Extract the [x, y] coordinate from the center of the cell holding the provided text.  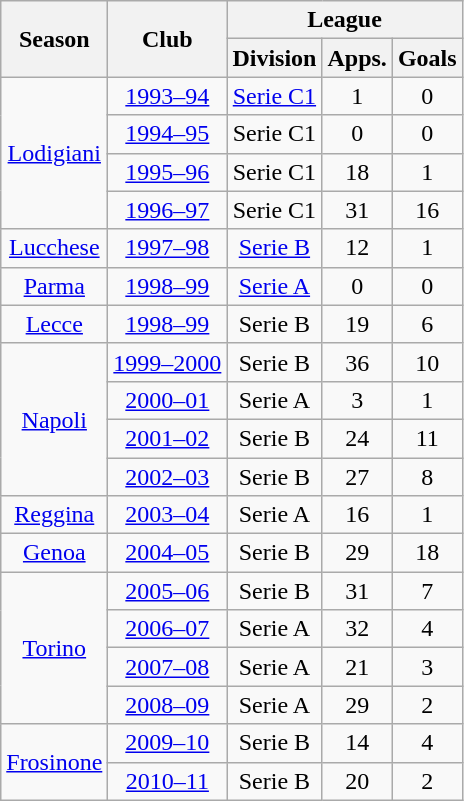
8 [427, 477]
2000–01 [168, 400]
2005–06 [168, 591]
1993–94 [168, 96]
14 [357, 743]
11 [427, 438]
2003–04 [168, 515]
2009–10 [168, 743]
20 [357, 781]
Lodigiani [54, 153]
Club [168, 39]
2001–02 [168, 438]
Frosinone [54, 762]
1995–96 [168, 172]
Apps. [357, 58]
Lucchese [54, 248]
36 [357, 362]
2006–07 [168, 629]
32 [357, 629]
Parma [54, 286]
2010–11 [168, 781]
1994–95 [168, 134]
1996–97 [168, 210]
Season [54, 39]
League [344, 20]
2008–09 [168, 705]
Goals [427, 58]
7 [427, 591]
12 [357, 248]
21 [357, 667]
Lecce [54, 324]
27 [357, 477]
6 [427, 324]
2002–03 [168, 477]
19 [357, 324]
Torino [54, 648]
1997–98 [168, 248]
10 [427, 362]
2007–08 [168, 667]
1999–2000 [168, 362]
2004–05 [168, 553]
Reggina [54, 515]
24 [357, 438]
Genoa [54, 553]
Division [274, 58]
Napoli [54, 419]
